For the text-containing cell, return its midpoint in [x, y] coordinate format. 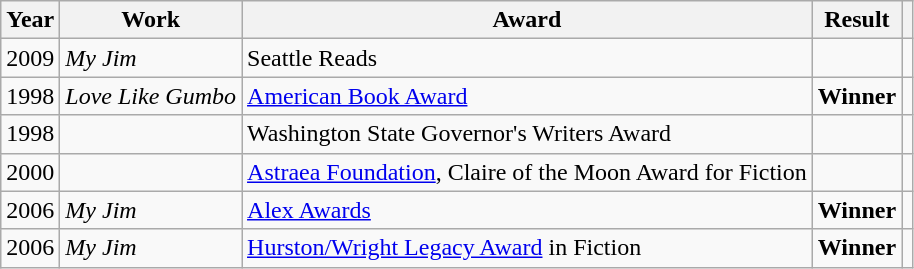
Hurston/Wright Legacy Award in Fiction [528, 248]
American Book Award [528, 96]
2009 [30, 58]
Work [151, 20]
Award [528, 20]
Result [856, 20]
Washington State Governor's Writers Award [528, 134]
2000 [30, 172]
Astraea Foundation, Claire of the Moon Award for Fiction [528, 172]
Seattle Reads [528, 58]
Love Like Gumbo [151, 96]
Alex Awards [528, 210]
Year [30, 20]
